From the cell containing the given text, extract its center point as [X, Y] coordinate. 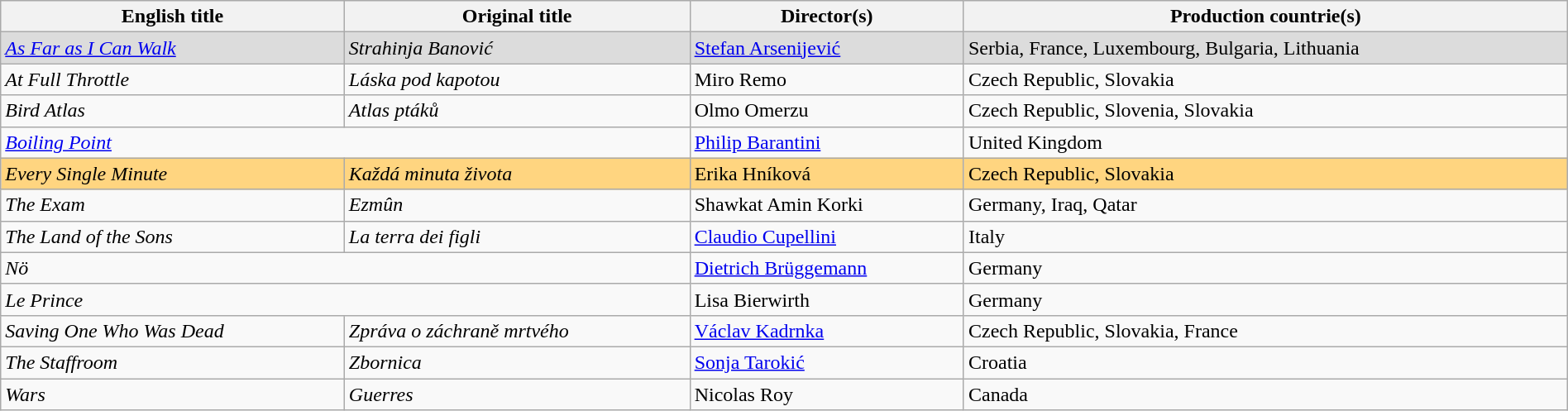
Production countrie(s) [1265, 17]
Saving One Who Was Dead [173, 331]
Serbia, France, Luxembourg, Bulgaria, Lithuania [1265, 48]
The Staffroom [173, 362]
Canada [1265, 394]
Wars [173, 394]
Boiling Point [346, 142]
Zbornica [517, 362]
English title [173, 17]
The Exam [173, 205]
Erika Hníková [827, 174]
Zpráva o záchraně mrtvého [517, 331]
At Full Throttle [173, 79]
Lisa Bierwirth [827, 299]
Nö [346, 268]
La terra dei figli [517, 237]
Claudio Cupellini [827, 237]
Original title [517, 17]
Le Prince [346, 299]
Miro Remo [827, 79]
Sonja Tarokić [827, 362]
Every Single Minute [173, 174]
Germany, Iraq, Qatar [1265, 205]
Czech Republic, Slovenia, Slovakia [1265, 111]
Director(s) [827, 17]
Láska pod kapotou [517, 79]
Stefan Arsenijević [827, 48]
Italy [1265, 237]
Václav Kadrnka [827, 331]
Shawkat Amin Korki [827, 205]
As Far as I Can Walk [173, 48]
Bird Atlas [173, 111]
Strahinja Banović [517, 48]
Guerres [517, 394]
Nicolas Roy [827, 394]
Každá minuta života [517, 174]
United Kingdom [1265, 142]
Ezmûn [517, 205]
Olmo Omerzu [827, 111]
The Land of the Sons [173, 237]
Dietrich Brüggemann [827, 268]
Atlas ptáků [517, 111]
Croatia [1265, 362]
Philip Barantini [827, 142]
Czech Republic, Slovakia, France [1265, 331]
